Search for the cell housing the specified text and yield its [x, y] center coordinate. 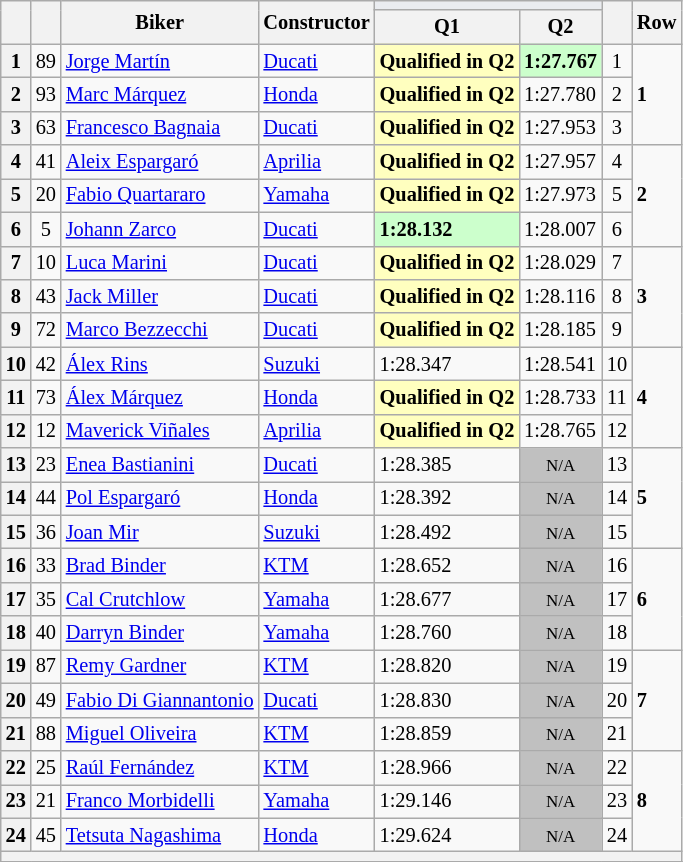
1:28.347 [447, 364]
72 [46, 330]
1:28.392 [447, 498]
45 [46, 835]
1:27.767 [560, 61]
Tetsuta Nagashima [160, 835]
88 [46, 734]
87 [46, 666]
1:28.820 [447, 666]
1:28.029 [560, 263]
Fabio Quartararo [160, 195]
Joan Mir [160, 532]
1:27.953 [560, 128]
1:28.652 [447, 565]
44 [46, 498]
89 [46, 61]
1:29.146 [447, 801]
Jack Miller [160, 296]
1:28.541 [560, 364]
41 [46, 162]
1:27.957 [560, 162]
35 [46, 599]
1:28.677 [447, 599]
Pol Espargaró [160, 498]
Jorge Martín [160, 61]
Álex Márquez [160, 397]
1:28.859 [447, 734]
Francesco Bagnaia [160, 128]
1:28.492 [447, 532]
33 [46, 565]
Luca Marini [160, 263]
42 [46, 364]
Johann Zarco [160, 229]
Maverick Viñales [160, 431]
Fabio Di Giannantonio [160, 700]
Enea Bastianini [160, 465]
1:28.765 [560, 431]
Constructor [317, 22]
40 [46, 633]
Álex Rins [160, 364]
Marc Márquez [160, 94]
Miguel Oliveira [160, 734]
Raúl Fernández [160, 767]
63 [46, 128]
Marco Bezzecchi [160, 330]
Q1 [447, 27]
1:29.624 [447, 835]
Q2 [560, 27]
Darryn Binder [160, 633]
Row [656, 22]
1:28.132 [447, 229]
1:28.385 [447, 465]
36 [46, 532]
49 [46, 700]
Biker [160, 22]
1:28.830 [447, 700]
Franco Morbidelli [160, 801]
Aleix Espargaró [160, 162]
1:28.185 [560, 330]
1:28.007 [560, 229]
1:28.733 [560, 397]
43 [46, 296]
1:27.780 [560, 94]
93 [46, 94]
1:28.966 [447, 767]
Brad Binder [160, 565]
Remy Gardner [160, 666]
1:28.116 [560, 296]
25 [46, 767]
Cal Crutchlow [160, 599]
1:28.760 [447, 633]
1:27.973 [560, 195]
73 [46, 397]
